Find where the given text appears and provide that cell's center as [X, Y] coordinate. 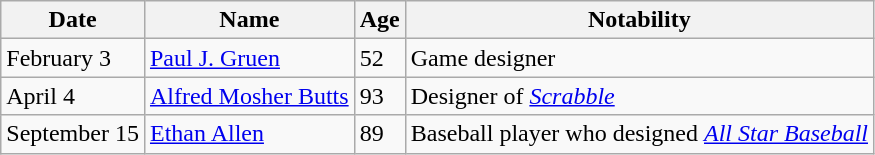
Designer of Scrabble [639, 96]
Game designer [639, 58]
52 [380, 58]
89 [380, 134]
Date [73, 20]
Paul J. Gruen [249, 58]
Name [249, 20]
April 4 [73, 96]
93 [380, 96]
Ethan Allen [249, 134]
February 3 [73, 58]
Baseball player who designed All Star Baseball [639, 134]
September 15 [73, 134]
Notability [639, 20]
Alfred Mosher Butts [249, 96]
Age [380, 20]
